Return the [x, y] coordinate for the center point of the cell that contains the specified text.  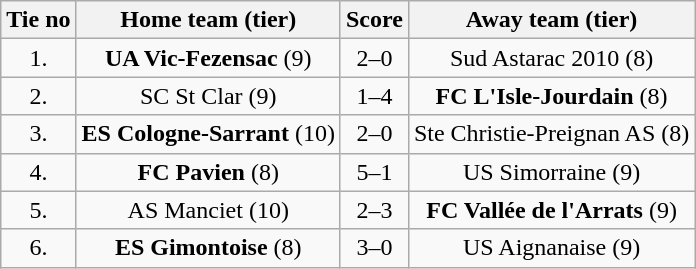
FC L'Isle-Jourdain (8) [551, 96]
3. [38, 134]
Tie no [38, 20]
2–3 [374, 210]
Home team (tier) [208, 20]
SC St Clar (9) [208, 96]
2. [38, 96]
6. [38, 248]
AS Manciet (10) [208, 210]
Away team (tier) [551, 20]
ES Cologne-Sarrant (10) [208, 134]
ES Gimontoise (8) [208, 248]
3–0 [374, 248]
US Aignanaise (9) [551, 248]
4. [38, 172]
1–4 [374, 96]
US Simorraine (9) [551, 172]
FC Pavien (8) [208, 172]
Score [374, 20]
5. [38, 210]
Sud Astarac 2010 (8) [551, 58]
FC Vallée de l'Arrats (9) [551, 210]
Ste Christie-Preignan AS (8) [551, 134]
5–1 [374, 172]
UA Vic-Fezensac (9) [208, 58]
1. [38, 58]
